Provide the [X, Y] coordinate of the cell's center where the given text is located.  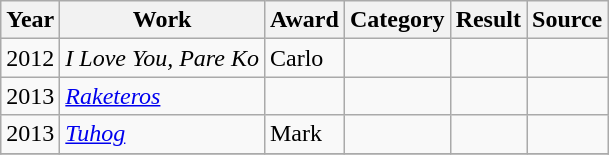
Result [488, 20]
Source [566, 20]
Year [30, 20]
Tuhog [162, 134]
Mark [304, 134]
Award [304, 20]
Category [397, 20]
Carlo [304, 58]
2012 [30, 58]
Work [162, 20]
I Love You, Pare Ko [162, 58]
Raketeros [162, 96]
